Return the (X, Y) coordinate for the center point of the cell that contains the specified text.  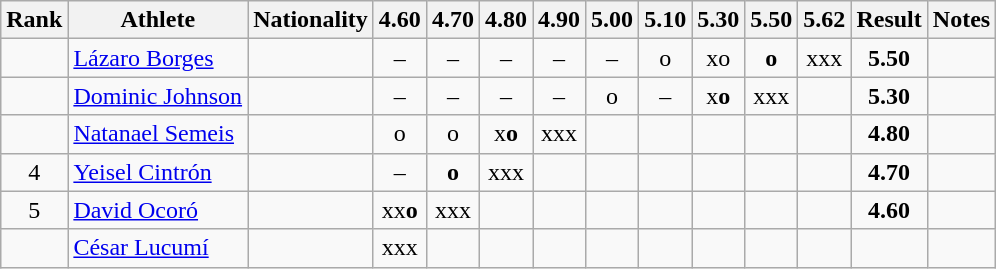
5 (34, 210)
5.62 (824, 20)
Athlete (158, 20)
Nationality (311, 20)
xxo (400, 210)
David Ocoró (158, 210)
César Lucumí (158, 248)
5.10 (666, 20)
4.90 (560, 20)
Yeisel Cintrón (158, 172)
Notes (961, 20)
Lázaro Borges (158, 58)
Natanael Semeis (158, 134)
4 (34, 172)
Result (889, 20)
Dominic Johnson (158, 96)
5.00 (612, 20)
Rank (34, 20)
